Return (X, Y) of the center of cell containing provided text 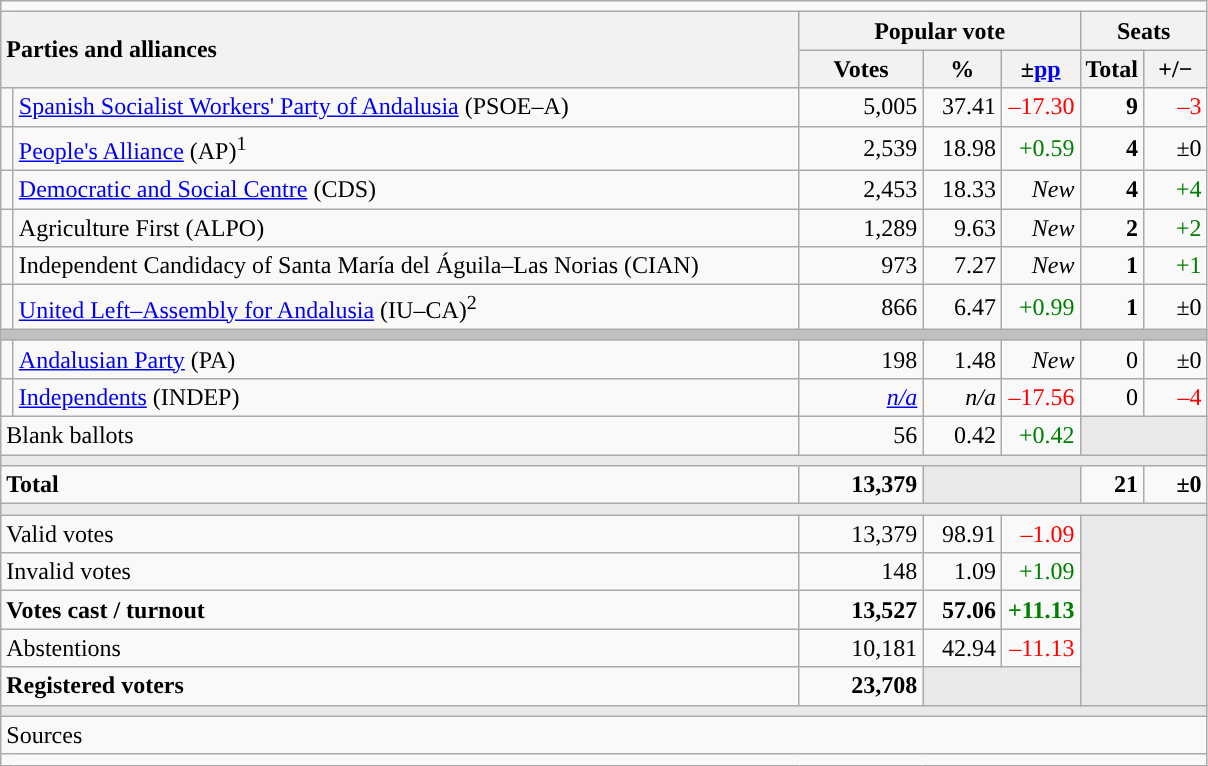
+11.13 (1040, 610)
–3 (1176, 107)
42.94 (962, 648)
23,708 (861, 686)
% (962, 69)
+1.09 (1040, 572)
866 (861, 308)
–1.09 (1040, 534)
±pp (1040, 69)
+1 (1176, 266)
1,289 (861, 228)
973 (861, 266)
Parties and alliances (400, 50)
98.91 (962, 534)
+2 (1176, 228)
+0.42 (1040, 435)
148 (861, 572)
+0.99 (1040, 308)
57.06 (962, 610)
18.33 (962, 190)
–11.13 (1040, 648)
Sources (604, 735)
10,181 (861, 648)
37.41 (962, 107)
9 (1112, 107)
1.09 (962, 572)
2,453 (861, 190)
Democratic and Social Centre (CDS) (406, 190)
6.47 (962, 308)
United Left–Assembly for Andalusia (IU–CA)2 (406, 308)
Popular vote (940, 31)
0.42 (962, 435)
Invalid votes (400, 572)
+0.59 (1040, 148)
Valid votes (400, 534)
56 (861, 435)
Independent Candidacy of Santa María del Águila–Las Norias (CIAN) (406, 266)
People's Alliance (AP)1 (406, 148)
1.48 (962, 359)
2,539 (861, 148)
Spanish Socialist Workers' Party of Andalusia (PSOE–A) (406, 107)
Votes (861, 69)
–17.30 (1040, 107)
Andalusian Party (PA) (406, 359)
9.63 (962, 228)
Blank ballots (400, 435)
2 (1112, 228)
Registered voters (400, 686)
5,005 (861, 107)
–17.56 (1040, 397)
21 (1112, 485)
–4 (1176, 397)
Independents (INDEP) (406, 397)
Abstentions (400, 648)
Seats (1144, 31)
18.98 (962, 148)
13,527 (861, 610)
Agriculture First (ALPO) (406, 228)
Votes cast / turnout (400, 610)
198 (861, 359)
7.27 (962, 266)
+/− (1176, 69)
+4 (1176, 190)
